Locate the cell with the specified text and output its (X, Y) center coordinate. 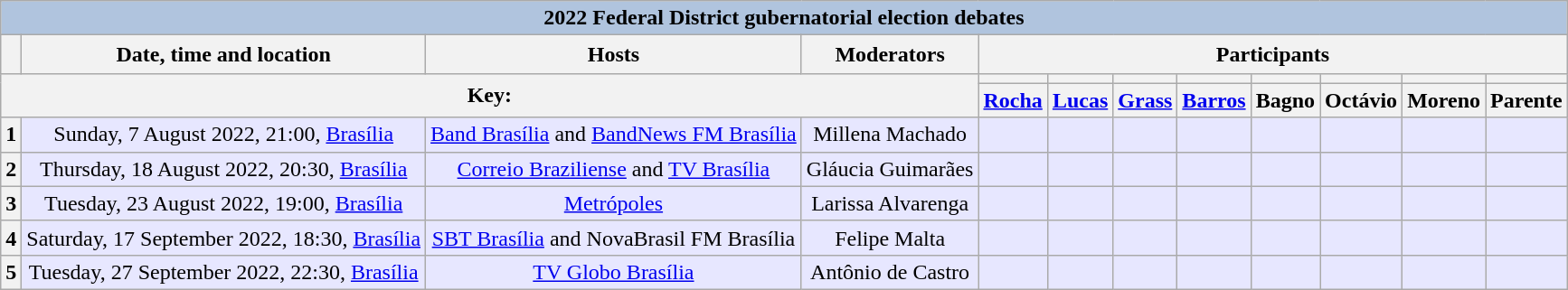
Thursday, 18 August 2022, 20:30, Brasília (224, 169)
2022 Federal District gubernatorial election debates (784, 18)
Antônio de Castro (890, 272)
5 (11, 272)
Bagno (1285, 100)
Date, time and location (224, 54)
Sunday, 7 August 2022, 21:00, Brasília (224, 135)
Tuesday, 27 September 2022, 22:30, Brasília (224, 272)
Metrópoles (614, 203)
Moreno (1444, 100)
Millena Machado (890, 135)
SBT Brasília and NovaBrasil FM Brasília (614, 238)
1 (11, 135)
Moderators (890, 54)
Felipe Malta (890, 238)
Larissa Alvarenga (890, 203)
4 (11, 238)
Rocha (1013, 100)
Gláucia Guimarães (890, 169)
3 (11, 203)
Hosts (614, 54)
Lucas (1080, 100)
Parente (1526, 100)
Saturday, 17 September 2022, 18:30, Brasília (224, 238)
Participants (1273, 54)
Grass (1145, 100)
Tuesday, 23 August 2022, 19:00, Brasília (224, 203)
TV Globo Brasília (614, 272)
Band Brasília and BandNews FM Brasília (614, 135)
2 (11, 169)
Octávio (1362, 100)
Key: (490, 96)
Correio Braziliense and TV Brasília (614, 169)
Barros (1214, 100)
